Provide the (X, Y) coordinate of the cell's center where the given text is located.  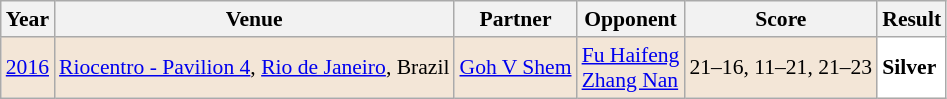
2016 (28, 68)
Result (912, 19)
Riocentro - Pavilion 4, Rio de Janeiro, Brazil (254, 68)
Score (780, 19)
Year (28, 19)
Venue (254, 19)
21–16, 11–21, 21–23 (780, 68)
Silver (912, 68)
Fu Haifeng Zhang Nan (631, 68)
Partner (515, 19)
Goh V Shem (515, 68)
Opponent (631, 19)
